Identify which cell holds the provided text, then report its (X, Y) central coordinate. 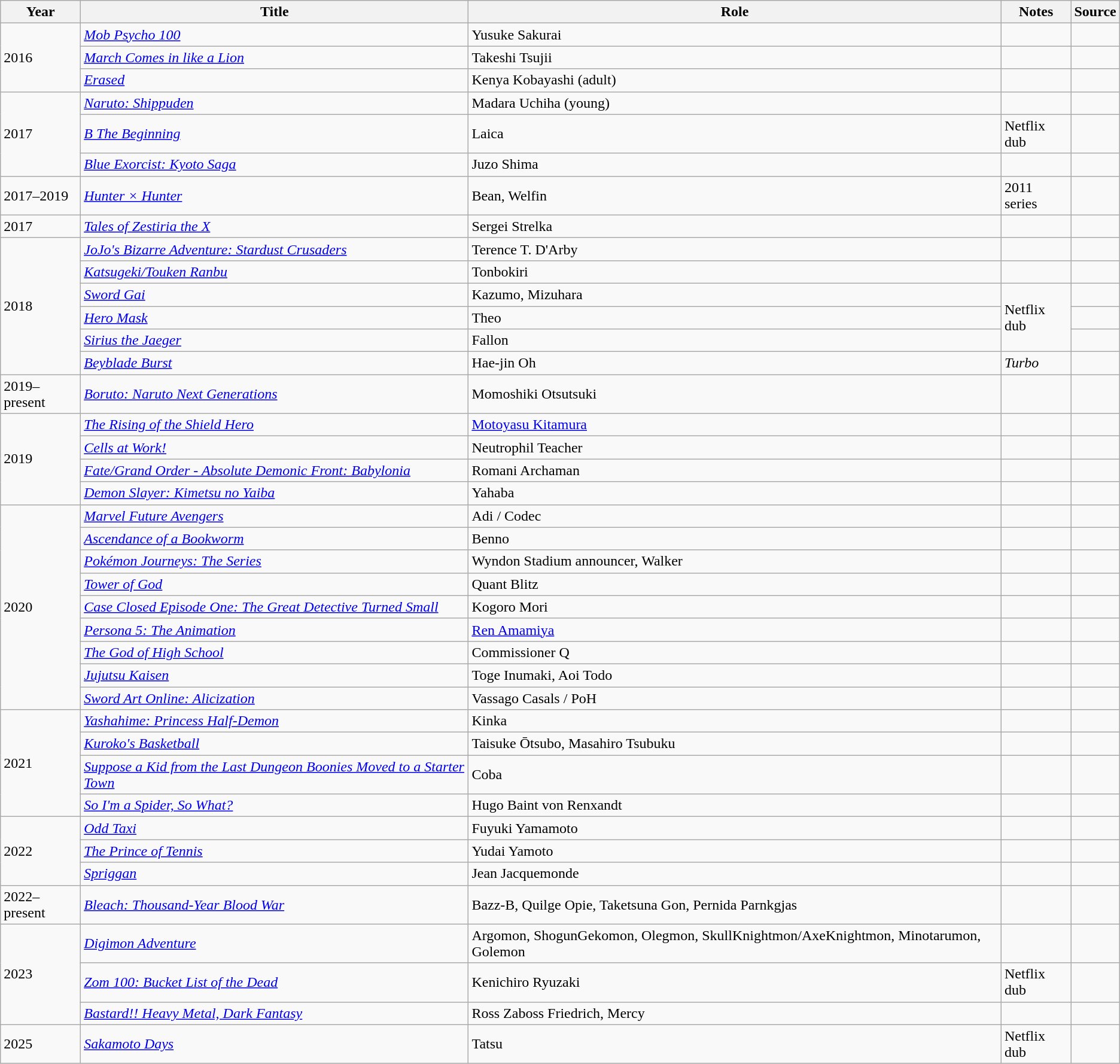
2019 (41, 459)
Theo (735, 318)
Demon Slayer: Kimetsu no Yaiba (275, 493)
Fuyuki Yamamoto (735, 828)
Sakamoto Days (275, 1044)
Fate/Grand Order - Absolute Demonic Front: Babylonia (275, 470)
B The Beginning (275, 134)
Erased (275, 80)
Hunter × Hunter (275, 195)
Coba (735, 774)
Role (735, 12)
Takeshi Tsujii (735, 57)
Yahaba (735, 493)
Fallon (735, 341)
2020 (41, 607)
Hae-jin Oh (735, 363)
Notes (1036, 12)
Jujutsu Kaisen (275, 675)
Bean, Welfin (735, 195)
2011 series (1036, 195)
Naruto: Shippuden (275, 103)
Hero Mask (275, 318)
Commissioner Q (735, 652)
Argomon, ShogunGekomon, Olegmon, SkullKnightmon/AxeKnightmon, Minotarumon, Golemon (735, 943)
2022 (41, 851)
Beyblade Burst (275, 363)
2023 (41, 974)
Tatsu (735, 1044)
Blue Exorcist: Kyoto Saga (275, 165)
Pokémon Journeys: The Series (275, 561)
Odd Taxi (275, 828)
Madara Uchiha (young) (735, 103)
Toge Inumaki, Aoi Todo (735, 675)
Bazz-B, Quilge Opie, Taketsuna Gon, Pernida Parnkgjas (735, 905)
Quant Blitz (735, 584)
Tales of Zestiria the X (275, 226)
Marvel Future Avengers (275, 516)
Yashahime: Princess Half-Demon (275, 721)
Wyndon Stadium announcer, Walker (735, 561)
Motoyasu Kitamura (735, 425)
Sergei Strelka (735, 226)
Turbo (1036, 363)
Ren Amamiya (735, 630)
Kenya Kobayashi (adult) (735, 80)
Hugo Baint von Renxandt (735, 805)
Zom 100: Bucket List of the Dead (275, 983)
So I'm a Spider, So What? (275, 805)
Digimon Adventure (275, 943)
Ascendance of a Bookworm (275, 539)
Sword Gai (275, 294)
Yusuke Sakurai (735, 35)
Benno (735, 539)
Kenichiro Ryuzaki (735, 983)
Sword Art Online: Alicization (275, 698)
Case Closed Episode One: The Great Detective Turned Small (275, 607)
Taisuke Ōtsubo, Masahiro Tsubuku (735, 744)
Bleach: Thousand-Year Blood War (275, 905)
Momoshiki Otsutsuki (735, 394)
Bastard!! Heavy Metal, Dark Fantasy (275, 1013)
Kogoro Mori (735, 607)
Boruto: Naruto Next Generations (275, 394)
Adi / Codec (735, 516)
Ross Zaboss Friedrich, Mercy (735, 1013)
Terence T. D'Arby (735, 249)
2021 (41, 764)
Laica (735, 134)
Tonbokiri (735, 272)
Kazumo, Mizuhara (735, 294)
2022–present (41, 905)
Sirius the Jaeger (275, 341)
2017–2019 (41, 195)
Mob Psycho 100 (275, 35)
Persona 5: The Animation (275, 630)
Yudai Yamoto (735, 851)
March Comes in like a Lion (275, 57)
2025 (41, 1044)
The Prince of Tennis (275, 851)
Year (41, 12)
2016 (41, 57)
JoJo's Bizarre Adventure: Stardust Crusaders (275, 249)
The Rising of the Shield Hero (275, 425)
The God of High School (275, 652)
Romani Archaman (735, 470)
Kuroko's Basketball (275, 744)
2018 (41, 306)
Jean Jacquemonde (735, 874)
Spriggan (275, 874)
Vassago Casals / PoH (735, 698)
Kinka (735, 721)
Cells at Work! (275, 448)
Title (275, 12)
Katsugeki/Touken Ranbu (275, 272)
Neutrophil Teacher (735, 448)
Tower of God (275, 584)
Source (1095, 12)
Juzo Shima (735, 165)
Suppose a Kid from the Last Dungeon Boonies Moved to a Starter Town (275, 774)
2019–present (41, 394)
